Capture the cell that displays the provided text and extract its [X, Y] central coordinate. 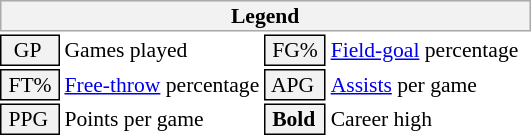
FG% [295, 50]
FT% [30, 85]
Free-throw percentage [162, 85]
GP [30, 50]
Assists per game [430, 85]
Legend [265, 16]
Field-goal percentage [430, 50]
APG [295, 85]
Games played [162, 50]
